Extract the (x, y) coordinate from the center of the cell holding the provided text.  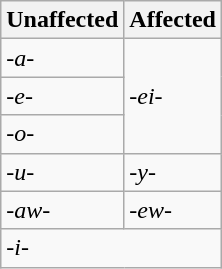
-ei- (173, 96)
-ew- (173, 210)
-e- (62, 96)
Affected (173, 20)
Unaffected (62, 20)
-a- (62, 58)
-i- (112, 248)
-u- (62, 172)
-o- (62, 134)
-aw- (62, 210)
-y- (173, 172)
